Extract the [x, y] coordinate from the center of the cell holding the provided text.  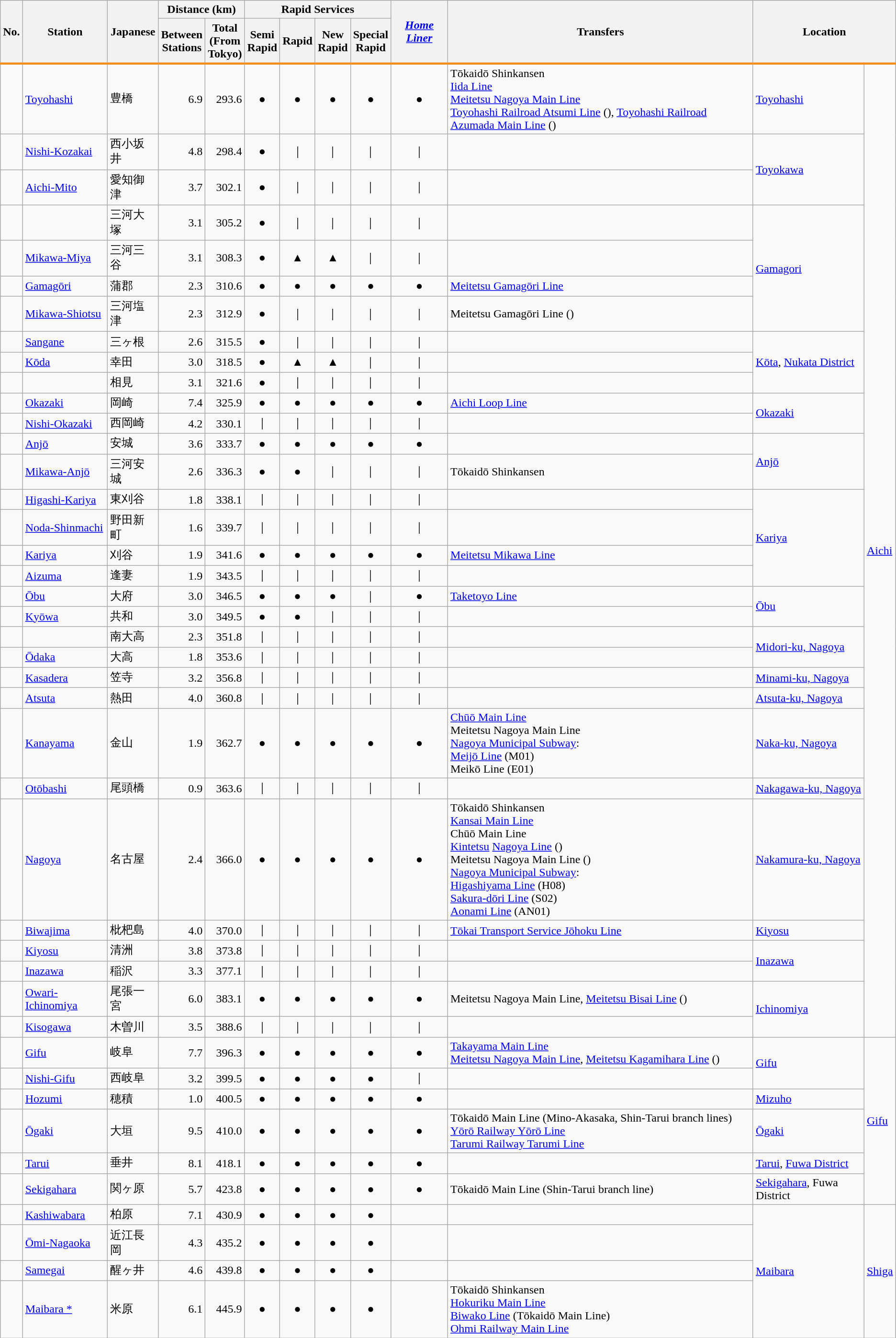
米原 [133, 1309]
383.1 [225, 999]
339.7 [225, 528]
Sekigahara [65, 1189]
西小坂井 [133, 152]
Transfers [601, 32]
5.7 [182, 1189]
Kōta, Nukata District [808, 362]
3.8 [182, 951]
尾張一宮 [133, 999]
418.1 [225, 1163]
8.1 [182, 1163]
野田新町 [133, 528]
4.3 [182, 1243]
Maibara [808, 1271]
Tōkaidō Main Line (Mino-Akasaka, Shin-Tarui branch lines) Yōrō Railway Yōrō Line Tarumi Railway Tarumi Line [601, 1131]
Meitetsu Gamagōri Line () [601, 314]
312.9 [225, 314]
6.1 [182, 1309]
三河大塚 [133, 223]
298.4 [225, 152]
Samegai [65, 1271]
356.8 [225, 678]
Meitetsu Gamagōri Line [601, 286]
Home Liner [419, 32]
325.9 [225, 403]
315.5 [225, 342]
清洲 [133, 951]
353.6 [225, 658]
Atsuta [65, 698]
366.0 [225, 859]
Tarui, Fuwa District [808, 1163]
Taketoyo Line [601, 596]
名古屋 [133, 859]
豊橋 [133, 99]
三河三谷 [133, 258]
9.5 [182, 1131]
穂積 [133, 1099]
枇杷島 [133, 931]
400.5 [225, 1099]
Noda-Shinmachi [65, 528]
尾頭橋 [133, 788]
330.1 [225, 423]
1.0 [182, 1099]
Hozumi [65, 1099]
幸田 [133, 362]
2.4 [182, 859]
大垣 [133, 1131]
362.7 [225, 743]
Nishi-Okazaki [65, 423]
Kyōwa [65, 617]
NewRapid [333, 41]
338.1 [225, 500]
西岡崎 [133, 423]
Station [65, 32]
370.0 [225, 931]
Gamagori [808, 268]
Gamagōri [65, 286]
Kashiwabara [65, 1215]
349.5 [225, 617]
Midori-ku, Nagoya [808, 647]
308.3 [225, 258]
Biwajima [65, 931]
341.6 [225, 555]
相見 [133, 383]
醒ヶ井 [133, 1271]
Ichinomiya [808, 1009]
346.5 [225, 596]
302.1 [225, 187]
445.9 [225, 1309]
Aizuma [65, 575]
318.5 [225, 362]
南大高 [133, 637]
Rapid [298, 41]
東刈谷 [133, 500]
Kasadera [65, 678]
岡崎 [133, 403]
7.1 [182, 1215]
Distance (km) [202, 10]
396.3 [225, 1052]
Ōdaka [65, 658]
Sangane [65, 342]
Rapid Services [318, 10]
0.9 [182, 788]
430.9 [225, 1215]
柏原 [133, 1215]
Aichi-Mito [65, 187]
7.7 [182, 1052]
近江長岡 [133, 1243]
Sekigahara, Fuwa District [808, 1189]
351.8 [225, 637]
熱田 [133, 698]
Chūō Main Line Meitetsu Nagoya Main LineNagoya Municipal Subway: Meijō Line (M01) Meikō Line (E01) [601, 743]
310.6 [225, 286]
稲沢 [133, 971]
Tarui [65, 1163]
377.1 [225, 971]
Kanayama [65, 743]
Nakagawa-ku, Nagoya [808, 788]
SemiRapid [262, 41]
Nagoya [65, 859]
Otōbashi [65, 788]
大高 [133, 658]
Japanese [133, 32]
Tōkaidō Shinkansen Hokuriku Main Line Biwako Line (Tōkaidō Main Line) Ohmi Railway Main Line [601, 1309]
6.9 [182, 99]
Location [824, 32]
金山 [133, 743]
435.2 [225, 1243]
三河塩津 [133, 314]
423.8 [225, 1189]
4.6 [182, 1271]
SpecialRapid [370, 41]
関ヶ原 [133, 1189]
1.6 [182, 528]
333.7 [225, 444]
大府 [133, 596]
西岐阜 [133, 1078]
399.5 [225, 1078]
Aichi Loop Line [601, 403]
3.7 [182, 187]
Mizuho [808, 1099]
Kisogawa [65, 1027]
388.6 [225, 1027]
安城 [133, 444]
7.4 [182, 403]
BetweenStations [182, 41]
Minami-ku, Nagoya [808, 678]
愛知御津 [133, 187]
木曽川 [133, 1027]
Nakamura-ku, Nagoya [808, 859]
Meitetsu Mikawa Line [601, 555]
3.5 [182, 1027]
4.8 [182, 152]
Total(FromTokyo) [225, 41]
4.2 [182, 423]
Tōkai Transport Service Jōhoku Line [601, 931]
Owari-Ichinomiya [65, 999]
Nishi-Gifu [65, 1078]
3.6 [182, 444]
Nishi-Kozakai [65, 152]
Shiga [880, 1271]
439.8 [225, 1271]
293.6 [225, 99]
共和 [133, 617]
Atsuta-ku, Nagoya [808, 698]
垂井 [133, 1163]
343.5 [225, 575]
Meitetsu Nagoya Main Line, Meitetsu Bisai Line () [601, 999]
Mikawa-Anjō [65, 472]
三河安城 [133, 472]
岐阜 [133, 1052]
363.6 [225, 788]
Maibara * [65, 1309]
Aichi [880, 550]
6.0 [182, 999]
Naka-ku, Nagoya [808, 743]
刈谷 [133, 555]
305.2 [225, 223]
逢妻 [133, 575]
Tōkaidō Main Line (Shin-Tarui branch line) [601, 1189]
Mikawa-Shiotsu [65, 314]
Toyokawa [808, 169]
Kōda [65, 362]
336.3 [225, 472]
Ōmi-Nagaoka [65, 1243]
Higashi-Kariya [65, 500]
321.6 [225, 383]
蒲郡 [133, 286]
Mikawa-Miya [65, 258]
笠寺 [133, 678]
410.0 [225, 1131]
No. [11, 32]
Takayama Main Line Meitetsu Nagoya Main Line, Meitetsu Kagamihara Line () [601, 1052]
三ヶ根 [133, 342]
3.3 [182, 971]
360.8 [225, 698]
373.8 [225, 951]
Tōkaidō Shinkansen [601, 472]
Tōkaidō Shinkansen Iida Line Meitetsu Nagoya Main LineToyohashi Railroad Atsumi Line (), Toyohashi Railroad Azumada Main Line () [601, 99]
